Pinpoint the cell where the given text exists, returning its (X, Y) midpoint coordinate. 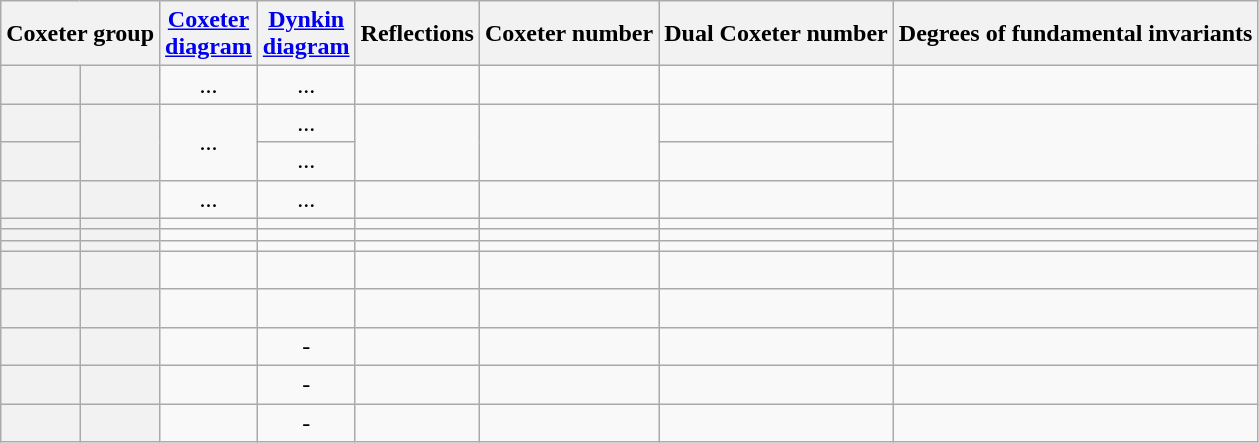
Reflections (417, 34)
Coxeterdiagram (209, 34)
Dual Coxeter number (776, 34)
Coxeter group (80, 34)
Coxeter number (568, 34)
Dynkindiagram (306, 34)
Degrees of fundamental invariants (1076, 34)
